From the cell containing the given text, extract its center point as [x, y] coordinate. 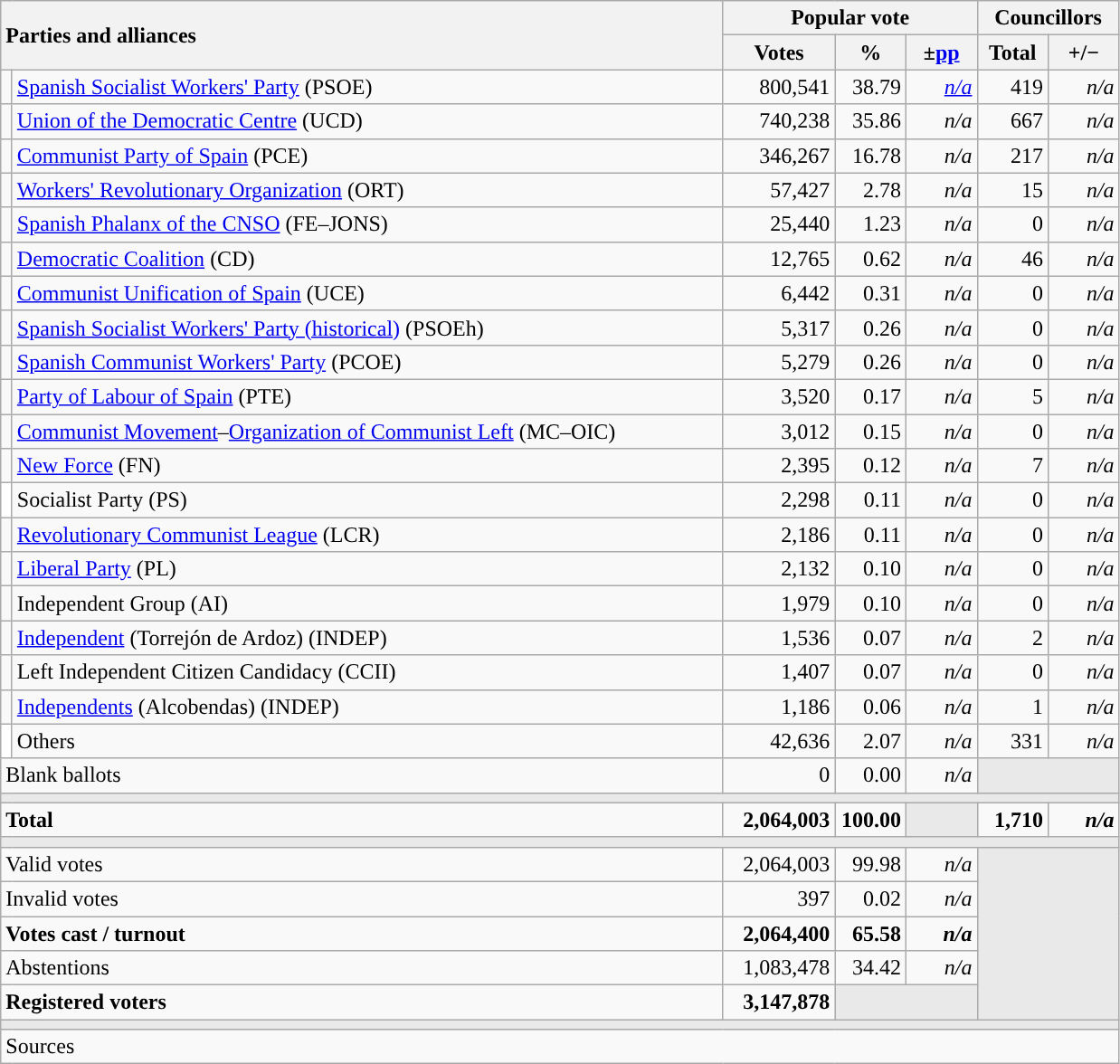
Democratic Coalition (CD) [367, 259]
Others [367, 741]
38.79 [870, 87]
800,541 [779, 87]
Communist Unification of Spain (UCE) [367, 293]
Parties and alliances [362, 35]
Registered voters [362, 1002]
1,979 [779, 603]
Communist Movement–Organization of Communist Left (MC–OIC) [367, 432]
7 [1013, 466]
Liberal Party (PL) [367, 569]
Abstentions [362, 968]
0.06 [870, 707]
1,186 [779, 707]
Spanish Communist Workers' Party (PCOE) [367, 362]
Spanish Phalanx of the CNSO (FE–JONS) [367, 224]
331 [1013, 741]
3,012 [779, 432]
±pp [941, 52]
Votes [779, 52]
Socialist Party (PS) [367, 500]
2,064,400 [779, 933]
15 [1013, 190]
217 [1013, 156]
Popular vote [850, 18]
Communist Party of Spain (PCE) [367, 156]
0.62 [870, 259]
99.98 [870, 864]
2.78 [870, 190]
5 [1013, 396]
Spanish Socialist Workers' Party (historical) (PSOEh) [367, 328]
1,710 [1013, 820]
35.86 [870, 121]
Independents (Alcobendas) (INDEP) [367, 707]
1,407 [779, 672]
6,442 [779, 293]
65.58 [870, 933]
1.23 [870, 224]
2.07 [870, 741]
0.15 [870, 432]
% [870, 52]
25,440 [779, 224]
1 [1013, 707]
0.12 [870, 466]
Left Independent Citizen Candidacy (CCII) [367, 672]
2,186 [779, 535]
Spanish Socialist Workers' Party (PSOE) [367, 87]
57,427 [779, 190]
2,298 [779, 500]
Independent (Torrejón de Ardoz) (INDEP) [367, 638]
2,395 [779, 466]
1,536 [779, 638]
1,083,478 [779, 968]
3,147,878 [779, 1002]
42,636 [779, 741]
Councillors [1048, 18]
3,520 [779, 396]
46 [1013, 259]
667 [1013, 121]
0.31 [870, 293]
2 [1013, 638]
2,132 [779, 569]
16.78 [870, 156]
Valid votes [362, 864]
740,238 [779, 121]
Blank ballots [362, 775]
0.00 [870, 775]
+/− [1084, 52]
0.02 [870, 898]
Votes cast / turnout [362, 933]
397 [779, 898]
Sources [560, 1047]
12,765 [779, 259]
419 [1013, 87]
Union of the Democratic Centre (UCD) [367, 121]
Invalid votes [362, 898]
34.42 [870, 968]
Party of Labour of Spain (PTE) [367, 396]
346,267 [779, 156]
100.00 [870, 820]
Revolutionary Communist League (LCR) [367, 535]
5,317 [779, 328]
Independent Group (AI) [367, 603]
0.17 [870, 396]
Workers' Revolutionary Organization (ORT) [367, 190]
5,279 [779, 362]
New Force (FN) [367, 466]
